For the text-containing cell, return its midpoint in (x, y) coordinate format. 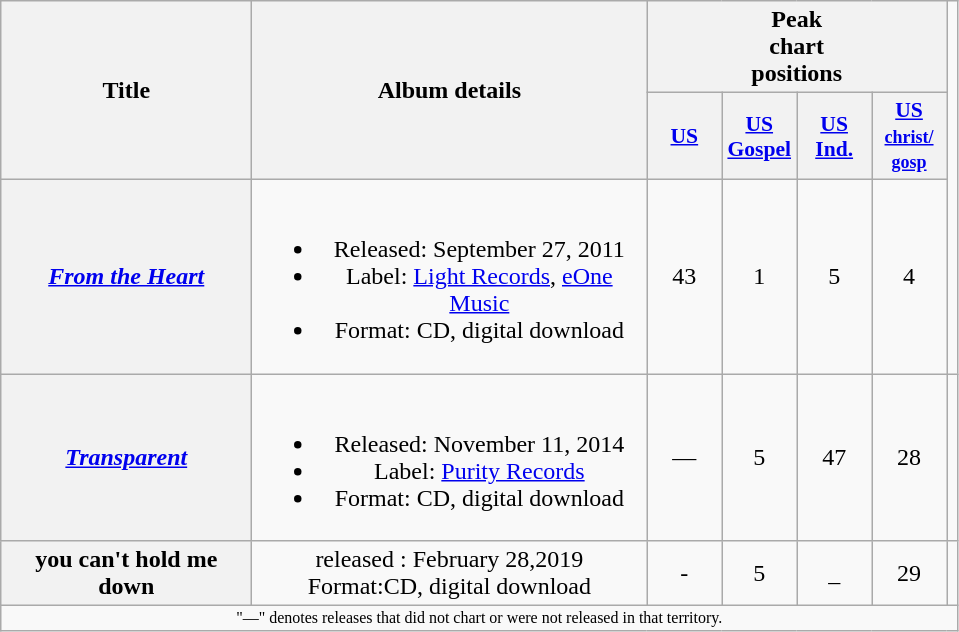
you can't hold me down (126, 574)
Released: November 11, 2014Label: Purity RecordsFormat: CD, digital download (450, 458)
47 (834, 458)
USInd. (834, 136)
From the Heart (126, 276)
— (684, 458)
"—" denotes releases that did not chart or were not released in that territory. (480, 618)
43 (684, 276)
USGospel (760, 136)
_ (834, 574)
Peakchartpositions (797, 47)
- (684, 574)
28 (910, 458)
Title (126, 90)
US (684, 136)
Released: September 27, 2011Label: Light Records, eOne MusicFormat: CD, digital download (450, 276)
Album details (450, 90)
released : February 28,2019Format:CD, digital download (450, 574)
Transparent (126, 458)
1 (760, 276)
29 (910, 574)
4 (910, 276)
USchrist/gosp (910, 136)
